Provide the [x, y] coordinate of the cell's center where the given text is located.  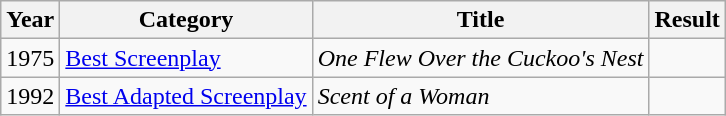
Scent of a Woman [480, 96]
Year [30, 20]
Best Adapted Screenplay [186, 96]
Result [687, 20]
Category [186, 20]
One Flew Over the Cuckoo's Nest [480, 58]
Best Screenplay [186, 58]
1975 [30, 58]
Title [480, 20]
1992 [30, 96]
